Search for the cell housing the specified text and yield its (X, Y) center coordinate. 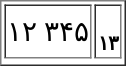
۱۳ (108, 31)
۱۲ ۳۴۵ (48, 31)
